Extract the (X, Y) coordinate from the center of the cell holding the provided text.  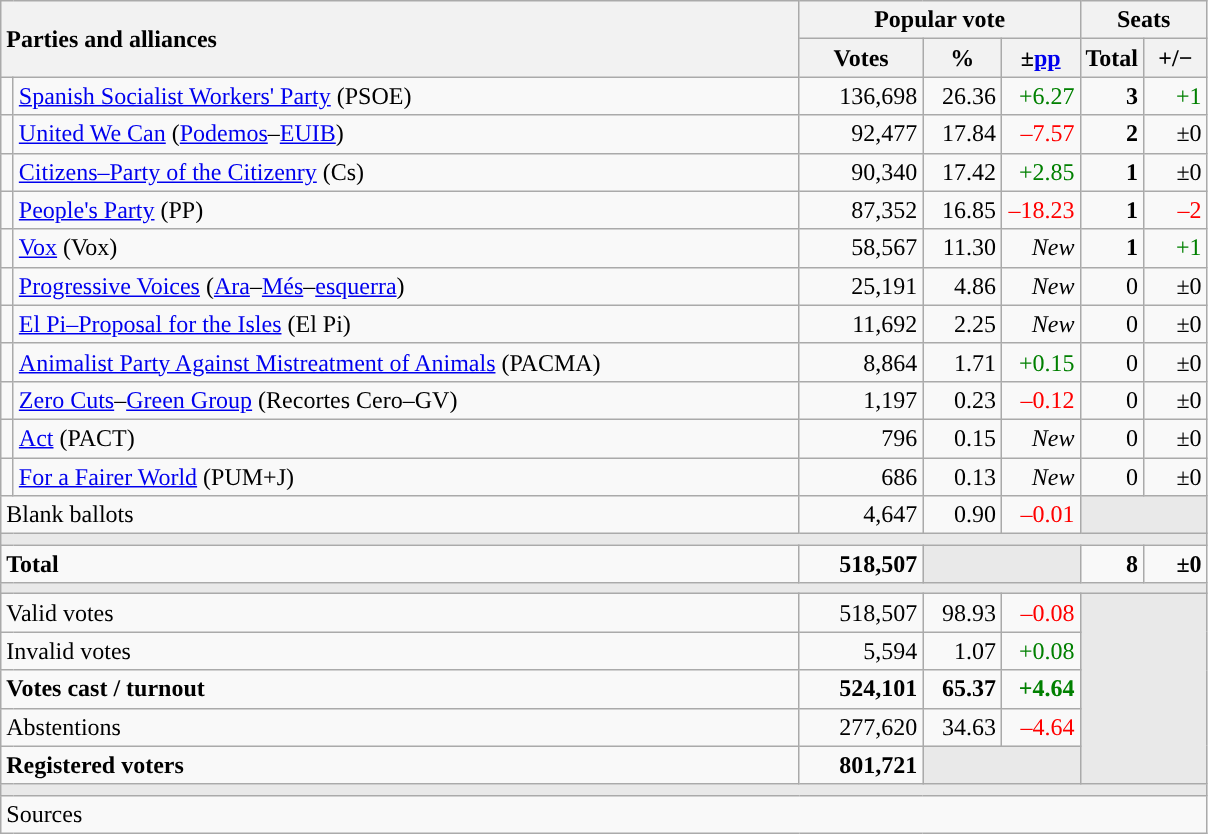
+4.64 (1040, 689)
% (962, 58)
65.37 (962, 689)
277,620 (861, 727)
Popular vote (940, 20)
136,698 (861, 96)
Votes (861, 58)
686 (861, 477)
92,477 (861, 134)
0.23 (962, 400)
+0.15 (1040, 362)
1,197 (861, 400)
11,692 (861, 324)
Act (PACT) (406, 438)
16.85 (962, 210)
Progressive Voices (Ara–Més–esquerra) (406, 286)
Registered voters (400, 765)
For a Fairer World (PUM+J) (406, 477)
±pp (1040, 58)
–18.23 (1040, 210)
17.42 (962, 172)
Vox (Vox) (406, 248)
8,864 (861, 362)
0.13 (962, 477)
796 (861, 438)
Parties and alliances (400, 39)
1.07 (962, 651)
+6.27 (1040, 96)
Valid votes (400, 613)
25,191 (861, 286)
Votes cast / turnout (400, 689)
Seats (1144, 20)
26.36 (962, 96)
Sources (604, 814)
11.30 (962, 248)
Zero Cuts–Green Group (Recortes Cero–GV) (406, 400)
3 (1112, 96)
El Pi–Proposal for the Isles (El Pi) (406, 324)
Blank ballots (400, 515)
–0.01 (1040, 515)
–0.12 (1040, 400)
United We Can (Podemos–EUIB) (406, 134)
People's Party (PP) (406, 210)
Invalid votes (400, 651)
0.15 (962, 438)
Spanish Socialist Workers' Party (PSOE) (406, 96)
2 (1112, 134)
87,352 (861, 210)
1.71 (962, 362)
90,340 (861, 172)
58,567 (861, 248)
Citizens–Party of the Citizenry (Cs) (406, 172)
4.86 (962, 286)
524,101 (861, 689)
+/− (1176, 58)
–4.64 (1040, 727)
8 (1112, 564)
5,594 (861, 651)
4,647 (861, 515)
801,721 (861, 765)
–2 (1176, 210)
34.63 (962, 727)
+2.85 (1040, 172)
17.84 (962, 134)
Animalist Party Against Mistreatment of Animals (PACMA) (406, 362)
–0.08 (1040, 613)
–7.57 (1040, 134)
Abstentions (400, 727)
2.25 (962, 324)
+0.08 (1040, 651)
0.90 (962, 515)
98.93 (962, 613)
